Output the (X, Y) coordinate of the center of the cell containing the given text.  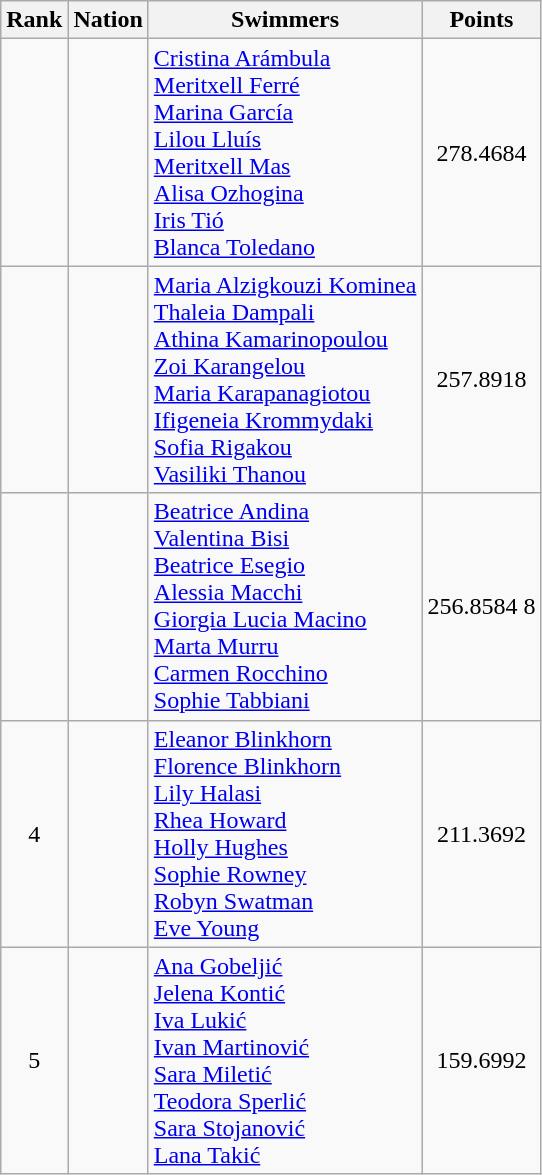
Nation (108, 20)
Ana GobeljićJelena KontićIva LukićIvan MartinovićSara MiletićTeodora SperlićSara StojanovićLana Takić (285, 1060)
Cristina ArámbulaMeritxell FerréMarina GarcíaLilou LluísMeritxell MasAlisa OzhoginaIris TióBlanca Toledano (285, 152)
Swimmers (285, 20)
159.6992 (482, 1060)
Beatrice AndinaValentina BisiBeatrice EsegioAlessia MacchiGiorgia Lucia MacinoMarta MurruCarmen RocchinoSophie Tabbiani (285, 606)
211.3692 (482, 834)
256.8584 8 (482, 606)
5 (34, 1060)
Points (482, 20)
4 (34, 834)
257.8918 (482, 380)
Rank (34, 20)
Maria Alzigkouzi KomineaThaleia DampaliAthina KamarinopoulouZoi KarangelouMaria KarapanagiotouIfigeneia KrommydakiSofia RigakouVasiliki Thanou (285, 380)
Eleanor BlinkhornFlorence BlinkhornLily HalasiRhea HowardHolly HughesSophie RowneyRobyn SwatmanEve Young (285, 834)
278.4684 (482, 152)
